Search for the cell housing the specified text and yield its [x, y] center coordinate. 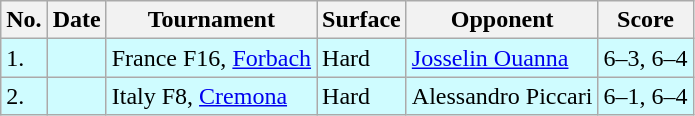
France F16, Forbach [211, 58]
1. [24, 58]
6–1, 6–4 [646, 96]
Tournament [211, 20]
Josselin Ouanna [502, 58]
Date [76, 20]
Alessandro Piccari [502, 96]
Surface [362, 20]
Opponent [502, 20]
Italy F8, Cremona [211, 96]
6–3, 6–4 [646, 58]
No. [24, 20]
Score [646, 20]
2. [24, 96]
